For the text-containing cell, return its midpoint in (x, y) coordinate format. 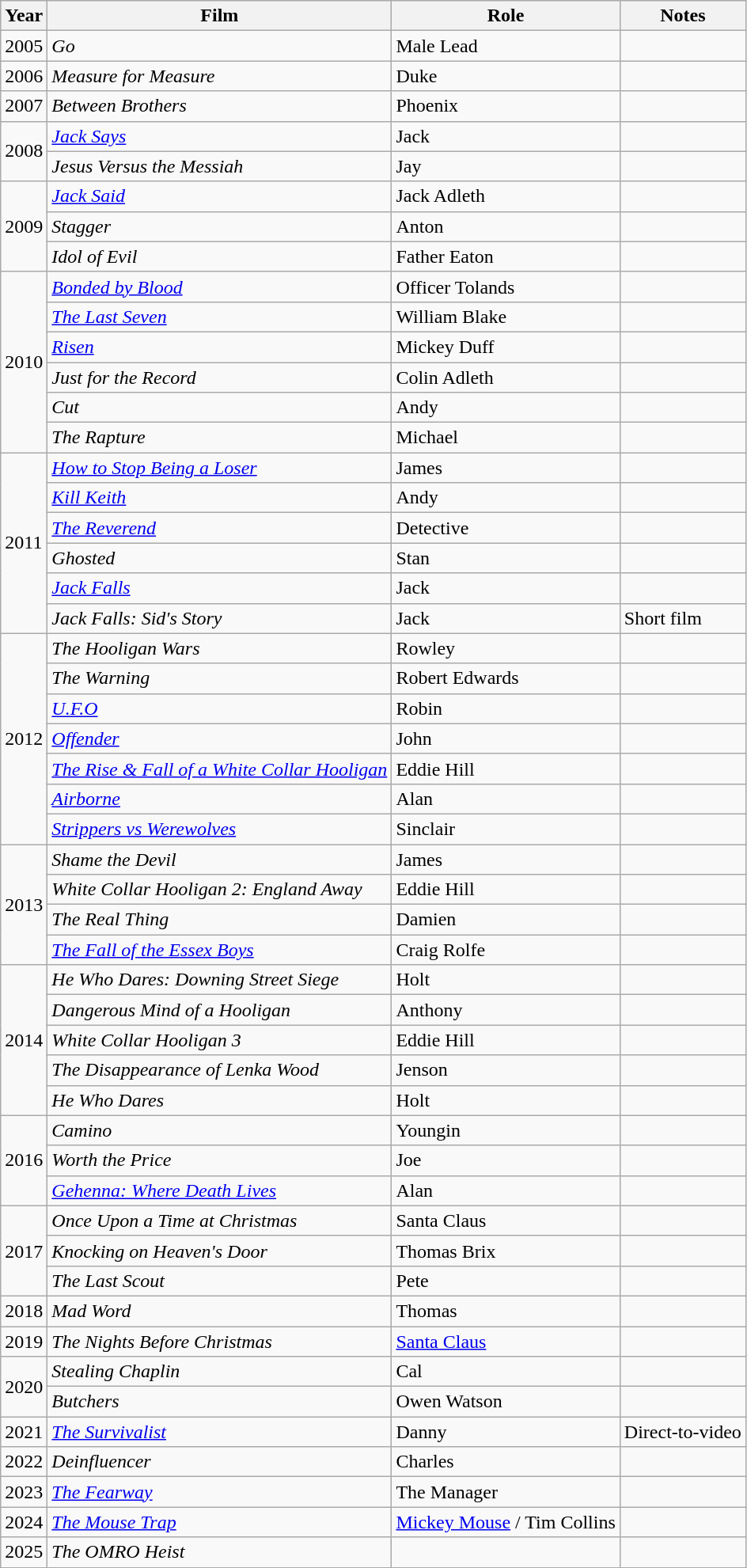
Youngin (506, 1130)
Dangerous Mind of a Hooligan (220, 1010)
Mickey Mouse / Tim Collins (506, 1522)
Pete (506, 1281)
The Fearway (220, 1492)
Cut (220, 408)
Stan (506, 558)
2024 (24, 1522)
Knocking on Heaven's Door (220, 1251)
Anthony (506, 1010)
Thomas (506, 1311)
The Fall of the Essex Boys (220, 950)
White Collar Hooligan 3 (220, 1040)
John (506, 738)
2005 (24, 46)
Stagger (220, 226)
Male Lead (506, 46)
Duke (506, 76)
Danny (506, 1432)
Jack Falls: Sid's Story (220, 618)
Measure for Measure (220, 76)
William Blake (506, 317)
Officer Tolands (506, 287)
Idol of Evil (220, 256)
The Reverend (220, 528)
Rowley (506, 648)
2019 (24, 1342)
The Disappearance of Lenka Wood (220, 1070)
Direct-to-video (682, 1432)
How to Stop Being a Loser (220, 468)
U.F.O (220, 708)
Just for the Record (220, 378)
Film (220, 16)
Gehenna: Where Death Lives (220, 1190)
Jack Says (220, 136)
2014 (24, 1040)
Mickey Duff (506, 347)
The OMRO Heist (220, 1552)
2009 (24, 226)
He Who Dares (220, 1100)
Offender (220, 738)
Ghosted (220, 558)
2022 (24, 1462)
Cal (506, 1372)
Notes (682, 16)
The Hooligan Wars (220, 648)
2008 (24, 151)
Risen (220, 347)
Jay (506, 166)
Deinfluencer (220, 1462)
Jack Said (220, 196)
Detective (506, 528)
Father Eaton (506, 256)
2010 (24, 362)
2013 (24, 904)
2023 (24, 1492)
Craig Rolfe (506, 950)
2018 (24, 1311)
Butchers (220, 1402)
Robin (506, 708)
Anton (506, 226)
Short film (682, 618)
2006 (24, 76)
Go (220, 46)
Michael (506, 438)
Thomas Brix (506, 1251)
He Who Dares: Downing Street Siege (220, 980)
The Manager (506, 1492)
The Real Thing (220, 920)
Jack Falls (220, 588)
The Warning (220, 678)
2012 (24, 738)
The Rapture (220, 438)
Jack Adleth (506, 196)
2017 (24, 1251)
2021 (24, 1432)
Owen Watson (506, 1402)
Joe (506, 1160)
2016 (24, 1160)
Robert Edwards (506, 678)
Between Brothers (220, 106)
Kill Keith (220, 498)
Phoenix (506, 106)
Mad Word (220, 1311)
Colin Adleth (506, 378)
The Survivalist (220, 1432)
2011 (24, 543)
Airborne (220, 799)
The Rise & Fall of a White Collar Hooligan (220, 769)
2025 (24, 1552)
Bonded by Blood (220, 287)
Shame the Devil (220, 859)
Jenson (506, 1070)
2020 (24, 1387)
Role (506, 16)
Strippers vs Werewolves (220, 829)
2007 (24, 106)
The Last Scout (220, 1281)
The Last Seven (220, 317)
Year (24, 16)
The Nights Before Christmas (220, 1342)
Charles (506, 1462)
Once Upon a Time at Christmas (220, 1221)
Jesus Versus the Messiah (220, 166)
White Collar Hooligan 2: England Away (220, 890)
Worth the Price (220, 1160)
The Mouse Trap (220, 1522)
Stealing Chaplin (220, 1372)
Damien (506, 920)
Camino (220, 1130)
Sinclair (506, 829)
